Output the (x, y) coordinate of the center of the cell containing the given text.  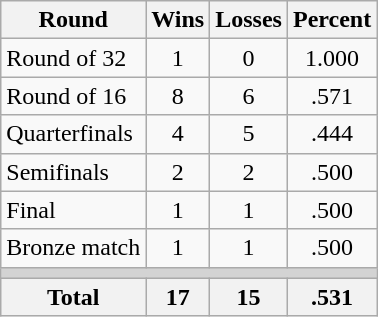
.444 (332, 134)
Final (74, 210)
6 (249, 96)
Round of 32 (74, 58)
15 (249, 297)
Losses (249, 20)
17 (178, 297)
0 (249, 58)
5 (249, 134)
1.000 (332, 58)
.531 (332, 297)
Round of 16 (74, 96)
Round (74, 20)
Bronze match (74, 248)
Quarterfinals (74, 134)
Total (74, 297)
Wins (178, 20)
Semifinals (74, 172)
4 (178, 134)
.571 (332, 96)
8 (178, 96)
Percent (332, 20)
